Output the (x, y) coordinate of the center of the cell containing the given text.  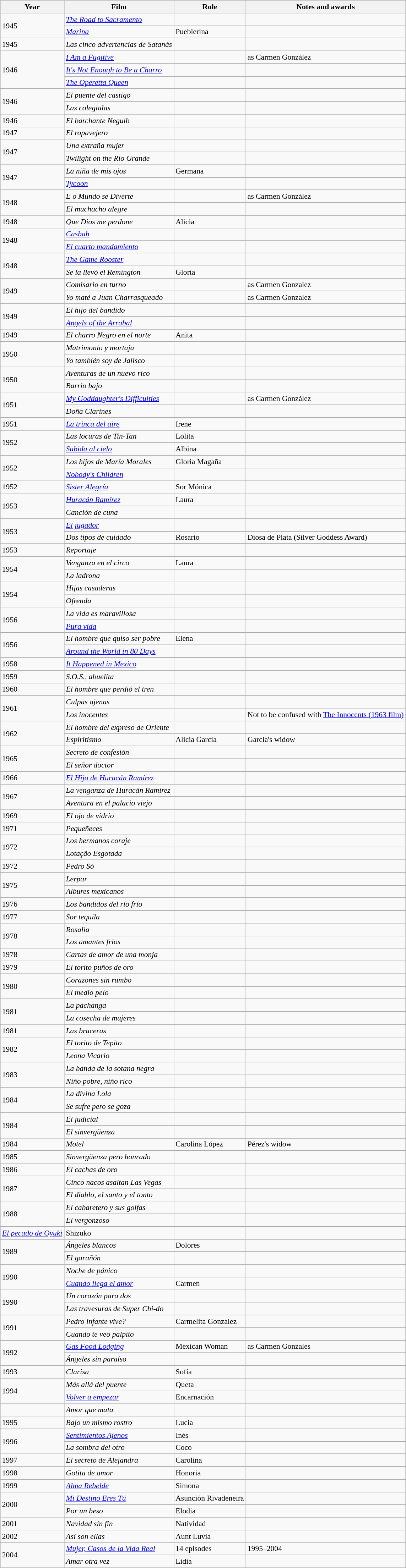
Gas Food Lodging (119, 1347)
1991 (32, 1328)
Amar otra vez (119, 1562)
14 episodes (210, 1549)
Por un beso (119, 1511)
Rosario (210, 538)
La trinca del aire (119, 424)
Aventura en el palacio viejo (119, 803)
Angels of the Arrabal (119, 323)
Sinvergüenza pero honrado (119, 1157)
El hombre que perdió el tren (119, 689)
Elena (210, 639)
Las cinco advertencias de Satanás (119, 45)
I Am a Fugitive (119, 57)
Elodia (210, 1511)
1999 (32, 1486)
Shizuko (119, 1233)
Lotação Esgotada (119, 854)
Sofía (210, 1372)
Honoria (210, 1473)
Lucia (210, 1423)
El puente del castigo (119, 95)
El hijo del bandido (119, 310)
El torito puños de oro (119, 968)
Irene (210, 424)
El diablo, el santo y el tonto (119, 1195)
Cinco nacos asaltan Las Vegas (119, 1182)
Hijas casaderas (119, 588)
Volver a empezar (119, 1397)
1982 (32, 1050)
Notes and awards (326, 7)
La banda de la sotana negra (119, 1069)
Natividad (210, 1524)
Yo maté a Juan Charrasqueado (119, 298)
El barchante Neguib (119, 121)
El garañón (119, 1258)
Los hermanos coraje (119, 841)
Alicia García (210, 740)
El judicial (119, 1119)
The Road to Sacramento (119, 20)
1995–2004 (326, 1549)
Huracán Ramírez (119, 500)
La cosecha de mujeres (119, 1018)
Canción de cuna (119, 512)
E o Mundo se Diverte (119, 197)
El secreto de Alejandra (119, 1460)
Las braceras (119, 1031)
Venganza en el circo (119, 563)
Casbah (119, 234)
Alma Rebelde (119, 1486)
Barrio bajo (119, 386)
1975 (32, 885)
Carmelita Gonzalez (210, 1321)
Alicia (210, 222)
1965 (32, 759)
El ropavejero (119, 133)
Cartas de amor de una monja (119, 955)
El hombre que quiso ser pobre (119, 639)
Corazones sin rumbo (119, 980)
El medio pelo (119, 993)
Inés (210, 1435)
2002 (32, 1536)
Mujer, Casos de la Vida Real (119, 1549)
1960 (32, 689)
El cabaretero y sus golfas (119, 1208)
1962 (32, 734)
Bajo un mismo rostro (119, 1423)
It's Not Enough to Be a Charro (119, 70)
1986 (32, 1170)
La niña de mis ojos (119, 171)
Sister Alegría (119, 487)
Yo también soy de Jalisco (119, 361)
The Operetta Queen (119, 83)
El pecado de Oyuki (32, 1233)
Noche de pánico (119, 1271)
Se sufre pero se goza (119, 1107)
Navidad sin fin (119, 1524)
Gloria Magaña (210, 462)
1966 (32, 778)
Secreto de confesión (119, 753)
La vida es maravillosa (119, 614)
Pura vida (119, 626)
Pueblerina (210, 32)
El sinvergüenza (119, 1132)
1985 (32, 1157)
El jugador (119, 525)
1971 (32, 829)
2000 (32, 1504)
Queta (210, 1385)
El vergonzoso (119, 1220)
Subida al cielo (119, 449)
The Game Rooster (119, 260)
1988 (32, 1214)
El cachas de oro (119, 1170)
El hombre del expreso de Oriente (119, 727)
Tycoon (119, 184)
1998 (32, 1473)
Reportaje (119, 550)
Twilight on the Rio Grande (119, 159)
Matrimonio y mortaja (119, 348)
La venganza de Huracán Ramirez (119, 791)
1967 (32, 797)
La ladrona (119, 576)
Mexican Woman (210, 1347)
Motel (119, 1144)
1959 (32, 677)
2001 (32, 1524)
Pedro Só (119, 866)
Mi Destino Eres Tú (119, 1498)
1983 (32, 1075)
Leona Vicario (119, 1056)
Albures mexicanos (119, 892)
Carolina López (210, 1144)
Amor que mata (119, 1410)
Sor Mónica (210, 487)
Asunción Rivadeneira (210, 1498)
El señor doctor (119, 765)
Year (32, 7)
Las colegialas (119, 108)
Pérez's widow (326, 1144)
Anita (210, 335)
Así son ellas (119, 1536)
1969 (32, 816)
Las travesuras de Super Chi-do (119, 1309)
Lerpar (119, 879)
Las locuras de Tin-Tan (119, 436)
Ángeles blancos (119, 1245)
1992 (32, 1353)
Pedro infante vive? (119, 1321)
Culpas ajenas (119, 702)
Aventuras de un nuevo rico (119, 373)
Los amantes frios (119, 942)
Role (210, 7)
Carmen (210, 1283)
1976 (32, 904)
Sentimientos Ajenos (119, 1435)
Clarisa (119, 1372)
as Carmen Gonzales (326, 1347)
Una extraña mujer (119, 146)
Nobody's Children (119, 474)
La pachanga (119, 1006)
Encarnación (210, 1397)
Rosalia (119, 930)
Germana (210, 171)
Más allá del puente (119, 1385)
1979 (32, 968)
1995 (32, 1423)
Ofrenda (119, 601)
Dolores (210, 1245)
Dos tipos de cuidado (119, 538)
El Hijo de Huracán Ramírez (119, 778)
Lidia (210, 1562)
Marina (119, 32)
Film (119, 7)
1996 (32, 1441)
Doña Clarines (119, 411)
El torito de Tepito (119, 1043)
Se la llevó el Remington (119, 272)
Los inocentes (119, 715)
Un corazón para dos (119, 1296)
Simona (210, 1486)
Not to be confused with The Innocents (1963 film) (326, 715)
1997 (32, 1460)
My Goddaughter's Difficulties (119, 399)
Gloria (210, 272)
S.O.S., abuelita (119, 677)
El cuarto mandamiento (119, 247)
1977 (32, 917)
1989 (32, 1252)
Albina (210, 449)
El charro Negro en el norte (119, 335)
Cuando llega el amor (119, 1283)
El muchacho alegre (119, 209)
Espiritismo (119, 740)
Los bandidos del río frío (119, 904)
Comisario en turno (119, 285)
1980 (32, 986)
Gotita de amor (119, 1473)
Coco (210, 1448)
La divina Lola (119, 1094)
Diosa de Plata (Silver Goddess Award) (326, 538)
1987 (32, 1189)
La sombra del otro (119, 1448)
1958 (32, 664)
Cuando te veo palpito (119, 1334)
Los hijos de María Morales (119, 462)
Around the World in 80 Days (119, 651)
Aunt Luvia (210, 1536)
1961 (32, 708)
1994 (32, 1391)
It Happened in Mexico (119, 664)
Niño pobre, niño rico (119, 1081)
Lolita (210, 436)
1993 (32, 1372)
Garcia's widow (326, 740)
2004 (32, 1555)
El ojo de vidrio (119, 816)
Pequeñeces (119, 829)
Sor tequila (119, 917)
Ángeles sin paraíso (119, 1359)
Carolina (210, 1460)
Que Dios me perdone (119, 222)
